Identify which cell holds the provided text, then report its (x, y) central coordinate. 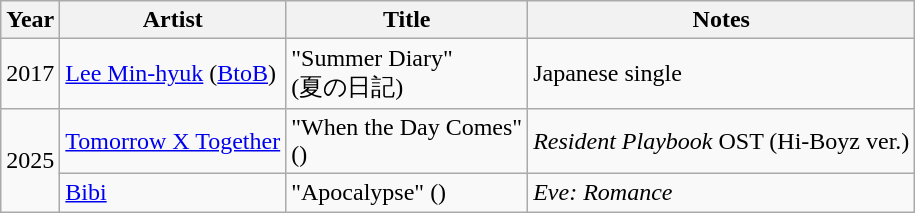
"When the Day Comes"() (407, 140)
Tomorrow X Together (173, 140)
Title (407, 20)
Artist (173, 20)
Lee Min-hyuk (BtoB) (173, 74)
2017 (30, 74)
2025 (30, 160)
Resident Playbook OST (Hi-Boyz ver.) (722, 140)
"Summer Diary"(夏の日記) (407, 74)
Notes (722, 20)
Eve: Romance (722, 192)
Bibi (173, 192)
Japanese single (722, 74)
Year (30, 20)
"Apocalypse" () (407, 192)
